Locate the cell with the specified text and output its [X, Y] center coordinate. 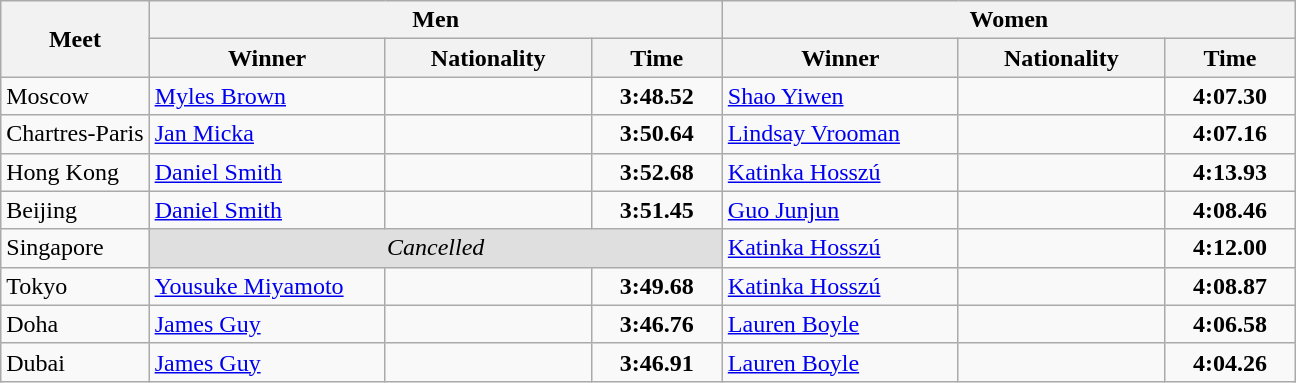
4:04.26 [1230, 362]
4:07.16 [1230, 134]
Men [436, 20]
4:12.00 [1230, 248]
Jan Micka [267, 134]
Myles Brown [267, 96]
4:07.30 [1230, 96]
3:46.76 [656, 324]
3:51.45 [656, 210]
Meet [75, 39]
Moscow [75, 96]
4:06.58 [1230, 324]
3:48.52 [656, 96]
3:50.64 [656, 134]
Cancelled [436, 248]
Guo Junjun [840, 210]
Hong Kong [75, 172]
3:49.68 [656, 286]
Doha [75, 324]
Women [1008, 20]
Shao Yiwen [840, 96]
Beijing [75, 210]
3:46.91 [656, 362]
Chartres-Paris [75, 134]
4:08.87 [1230, 286]
4:08.46 [1230, 210]
Singapore [75, 248]
3:52.68 [656, 172]
4:13.93 [1230, 172]
Yousuke Miyamoto [267, 286]
Tokyo [75, 286]
Dubai [75, 362]
Lindsay Vrooman [840, 134]
